Identify which cell holds the provided text, then report its (x, y) central coordinate. 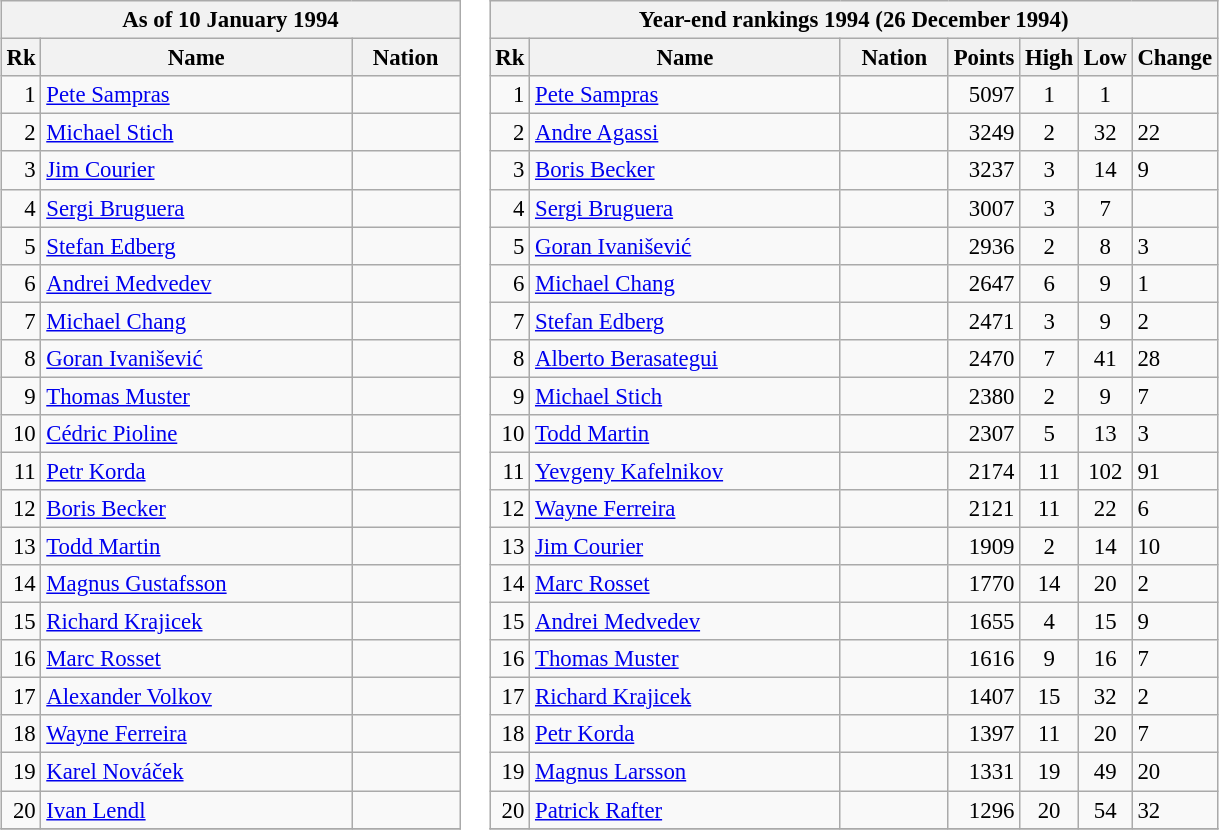
Patrick Rafter (686, 809)
1909 (984, 546)
49 (1105, 772)
Andre Agassi (686, 133)
Cédric Pioline (196, 434)
2174 (984, 471)
1407 (984, 697)
Alexander Volkov (196, 697)
Magnus Gustafsson (196, 584)
Year-end rankings 1994 (26 December 1994) (854, 20)
3237 (984, 170)
2307 (984, 434)
54 (1105, 809)
Magnus Larsson (686, 772)
28 (1174, 358)
5097 (984, 95)
1616 (984, 659)
3249 (984, 133)
As of 10 January 1994 (230, 20)
91 (1174, 471)
1655 (984, 622)
1331 (984, 772)
2380 (984, 396)
Alberto Berasategui (686, 358)
2121 (984, 509)
1770 (984, 584)
Ivan Lendl (196, 809)
102 (1105, 471)
Low (1105, 58)
2647 (984, 283)
3007 (984, 208)
Change (1174, 58)
High (1050, 58)
1296 (984, 809)
Yevgeny Kafelnikov (686, 471)
Points (984, 58)
41 (1105, 358)
2470 (984, 358)
Karel Nováček (196, 772)
2471 (984, 321)
2936 (984, 246)
1397 (984, 734)
